Search for the cell housing the specified text and yield its (X, Y) center coordinate. 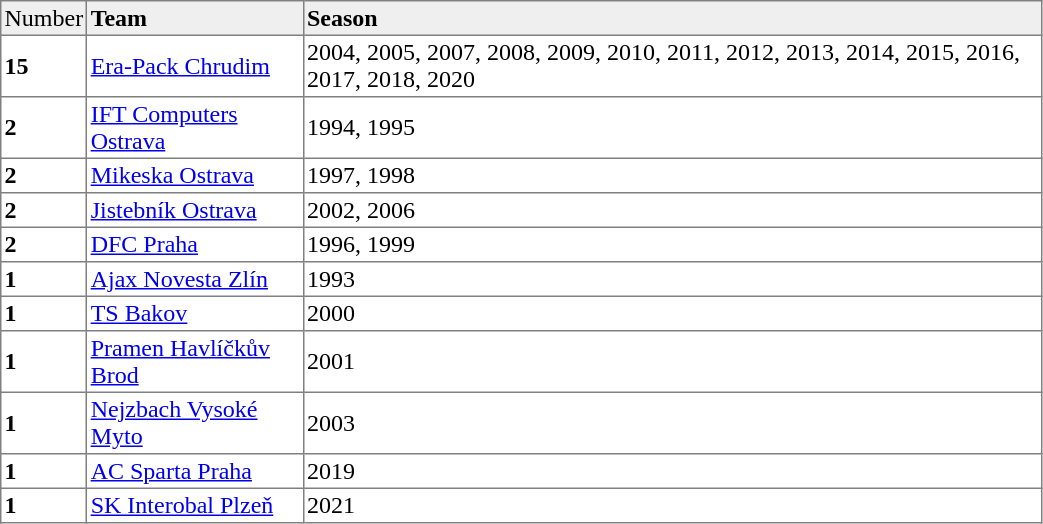
Team (195, 18)
2002, 2006 (672, 210)
2021 (672, 505)
1994, 1995 (672, 128)
Number (44, 18)
1997, 1998 (672, 175)
15 (44, 66)
2000 (672, 313)
TS Bakov (195, 313)
Nejzbach Vysoké Myto (195, 423)
Jistebník Ostrava (195, 210)
Mikeska Ostrava (195, 175)
1993 (672, 279)
2003 (672, 423)
DFC Praha (195, 244)
Era-Pack Chrudim (195, 66)
2001 (672, 362)
2019 (672, 471)
Pramen Havlíčkův Brod (195, 362)
AC Sparta Praha (195, 471)
Ajax Novesta Zlín (195, 279)
IFT Computers Ostrava (195, 128)
Season (672, 18)
2004, 2005, 2007, 2008, 2009, 2010, 2011, 2012, 2013, 2014, 2015, 2016, 2017, 2018, 2020 (672, 66)
1996, 1999 (672, 244)
SK Interobal Plzeň (195, 505)
